Identify which cell holds the provided text, then report its [x, y] central coordinate. 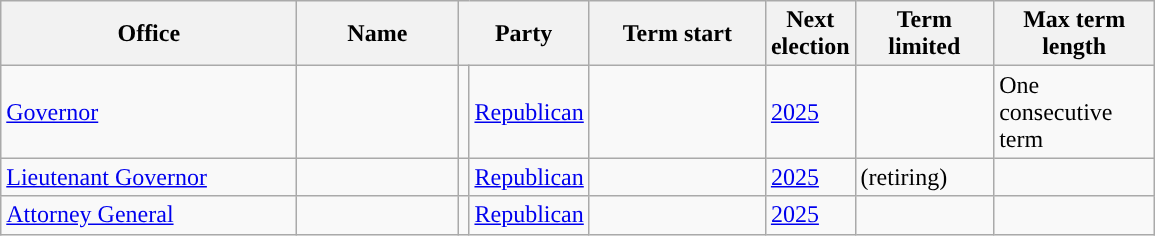
Max term length [1074, 34]
Lieutenant Governor [149, 177]
One consecutive term [1074, 112]
Next election [810, 34]
(retiring) [924, 177]
Office [149, 34]
Attorney General [149, 215]
Term limited [924, 34]
Term start [677, 34]
Name [378, 34]
Party [524, 34]
Governor [149, 112]
